Pinpoint the cell where the given text exists, returning its (x, y) midpoint coordinate. 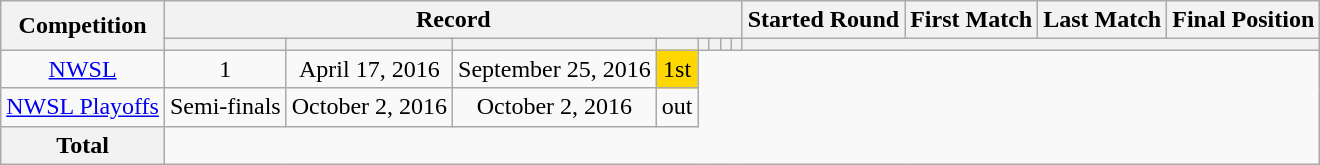
Record (453, 20)
September 25, 2016 (555, 69)
Competition (83, 26)
First Match (972, 20)
Total (83, 145)
Started Round (823, 20)
Last Match (1102, 20)
1st (677, 69)
Final Position (1244, 20)
Semi-finals (225, 107)
out (677, 107)
NWSL Playoffs (83, 107)
April 17, 2016 (369, 69)
NWSL (83, 69)
1 (225, 69)
